Return [X, Y] of the center of cell containing provided text 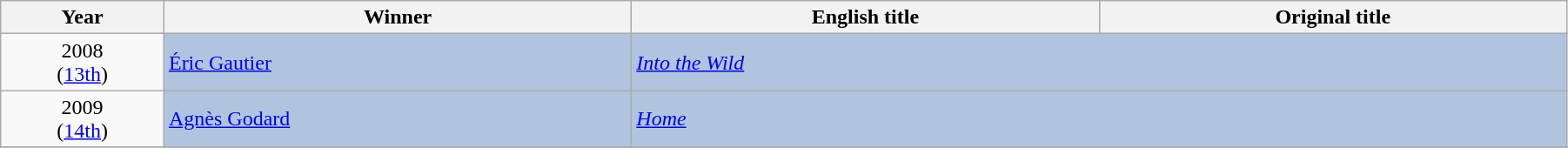
2009(14th) [83, 118]
Original title [1333, 17]
Agnès Godard [397, 118]
Éric Gautier [397, 63]
Winner [397, 17]
2008(13th) [83, 63]
Year [83, 17]
Home [1100, 118]
Into the Wild [1100, 63]
English title [865, 17]
